Determine the (X, Y) coordinate at the center of the cell enclosing the given text.  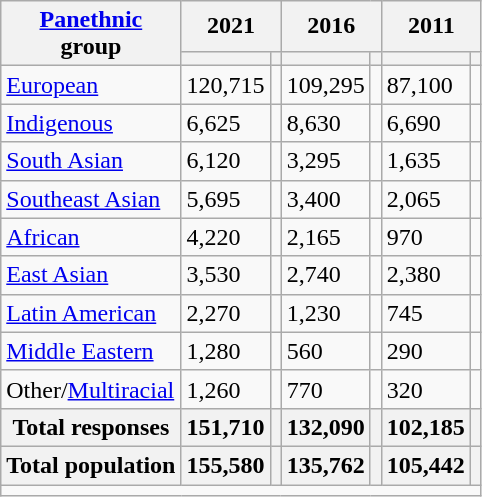
745 (426, 313)
4,220 (226, 237)
109,295 (326, 85)
Latin American (91, 313)
135,762 (326, 465)
Southeast Asian (91, 199)
East Asian (91, 275)
2,740 (326, 275)
3,530 (226, 275)
European (91, 85)
6,625 (226, 123)
Indigenous (91, 123)
1,260 (226, 389)
Total responses (91, 427)
87,100 (426, 85)
South Asian (91, 161)
151,710 (226, 427)
1,230 (326, 313)
120,715 (226, 85)
102,185 (426, 427)
2,065 (426, 199)
1,635 (426, 161)
3,400 (326, 199)
5,695 (226, 199)
6,690 (426, 123)
560 (326, 351)
6,120 (226, 161)
2,270 (226, 313)
Other/Multiracial (91, 389)
Panethnicgroup (91, 34)
2016 (331, 26)
1,280 (226, 351)
Middle Eastern (91, 351)
African (91, 237)
290 (426, 351)
2011 (431, 26)
2,165 (326, 237)
2,380 (426, 275)
2021 (231, 26)
320 (426, 389)
770 (326, 389)
970 (426, 237)
132,090 (326, 427)
Total population (91, 465)
155,580 (226, 465)
8,630 (326, 123)
105,442 (426, 465)
3,295 (326, 161)
